Return the (x, y) coordinate for the center point of the cell that contains the specified text.  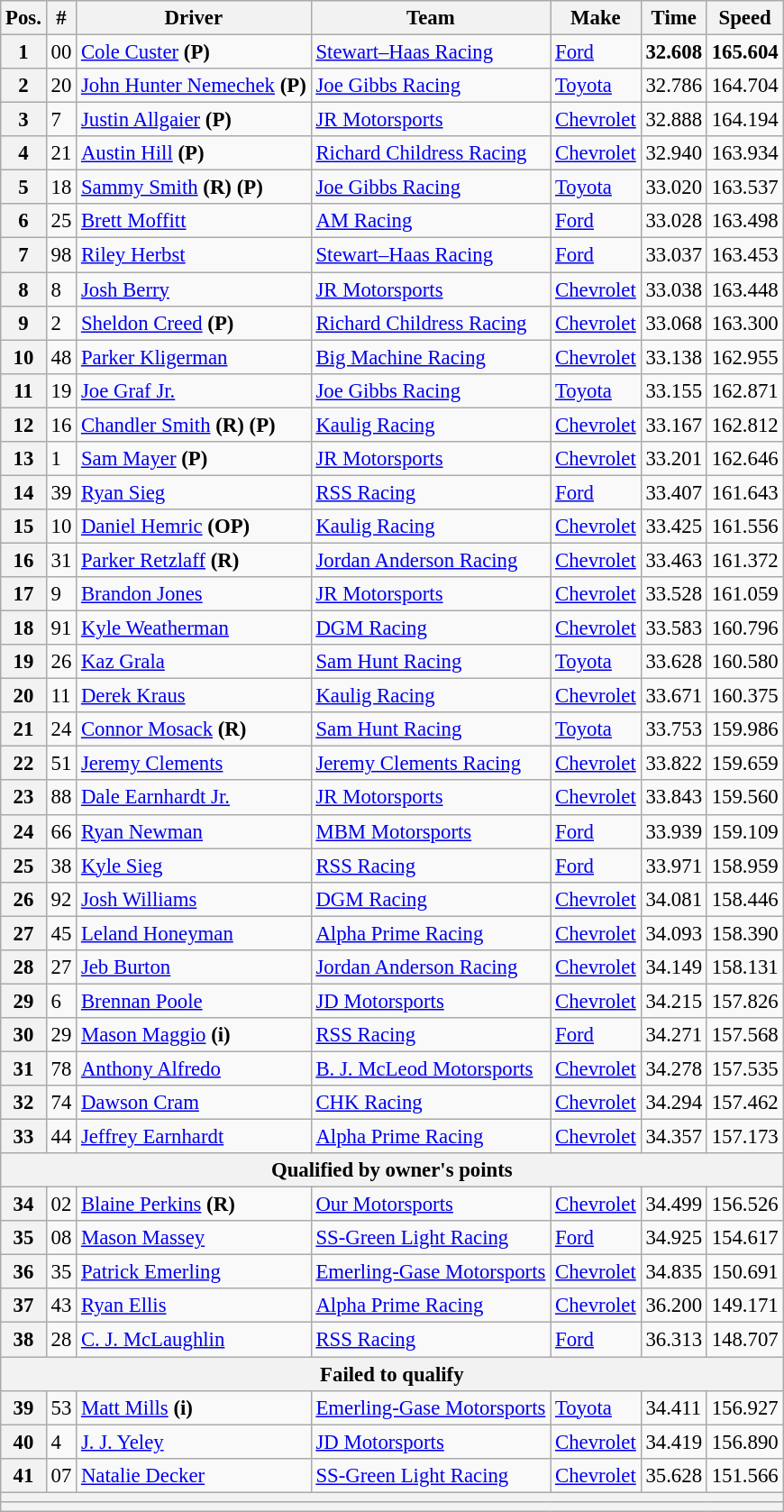
Natalie Decker (195, 1475)
36 (23, 1272)
Mason Maggio (i) (195, 1035)
15 (23, 527)
Austin Hill (P) (195, 153)
34.215 (674, 1001)
AM Racing (431, 221)
Big Machine Racing (431, 357)
33.138 (674, 357)
John Hunter Nemechek (P) (195, 86)
163.453 (744, 255)
34.925 (674, 1238)
92 (61, 899)
Patrick Emerling (195, 1272)
33.753 (674, 729)
34.294 (674, 1103)
Ryan Sieg (195, 492)
158.446 (744, 899)
161.643 (744, 492)
23 (23, 798)
154.617 (744, 1238)
Ryan Ellis (195, 1306)
22 (23, 764)
164.704 (744, 86)
33.201 (674, 459)
Parker Kligerman (195, 357)
Sammy Smith (R) (P) (195, 188)
32.940 (674, 153)
161.556 (744, 527)
36.313 (674, 1340)
163.537 (744, 188)
157.173 (744, 1137)
00 (61, 52)
Riley Herbst (195, 255)
44 (61, 1137)
156.927 (744, 1407)
34 (23, 1205)
48 (61, 357)
33.939 (674, 831)
30 (23, 1035)
157.535 (744, 1068)
66 (61, 831)
34.149 (674, 967)
150.691 (744, 1272)
12 (23, 425)
156.890 (744, 1442)
36.200 (674, 1306)
Sam Mayer (P) (195, 459)
74 (61, 1103)
45 (61, 933)
32.608 (674, 52)
Our Motorsports (431, 1205)
Jeffrey Earnhardt (195, 1137)
Justin Allgaier (P) (195, 120)
34.419 (674, 1442)
J. J. Yeley (195, 1442)
Parker Retzlaff (R) (195, 560)
163.448 (744, 289)
07 (61, 1475)
Chandler Smith (R) (P) (195, 425)
43 (61, 1306)
41 (23, 1475)
157.568 (744, 1035)
33.037 (674, 255)
5 (23, 188)
164.194 (744, 120)
40 (23, 1442)
Josh Berry (195, 289)
B. J. McLeod Motorsports (431, 1068)
34.835 (674, 1272)
Pos. (23, 18)
Speed (744, 18)
Make (596, 18)
08 (61, 1238)
14 (23, 492)
Dale Earnhardt Jr. (195, 798)
51 (61, 764)
34.271 (674, 1035)
33.407 (674, 492)
161.059 (744, 594)
# (61, 18)
13 (23, 459)
C. J. McLaughlin (195, 1340)
157.462 (744, 1103)
160.580 (744, 662)
78 (61, 1068)
34.278 (674, 1068)
Derek Kraus (195, 696)
33.971 (674, 866)
Brett Moffitt (195, 221)
Kyle Weatherman (195, 628)
33.843 (674, 798)
53 (61, 1407)
162.955 (744, 357)
02 (61, 1205)
17 (23, 594)
Connor Mosack (R) (195, 729)
Leland Honeyman (195, 933)
163.300 (744, 323)
33.167 (674, 425)
34.081 (674, 899)
162.812 (744, 425)
98 (61, 255)
149.171 (744, 1306)
148.707 (744, 1340)
163.498 (744, 221)
88 (61, 798)
159.986 (744, 729)
34.357 (674, 1137)
Kaz Grala (195, 662)
CHK Racing (431, 1103)
151.566 (744, 1475)
Jeremy Clements (195, 764)
Jeremy Clements Racing (431, 764)
Jeb Burton (195, 967)
Time (674, 18)
Qualified by owner's points (392, 1170)
Josh Williams (195, 899)
159.659 (744, 764)
162.871 (744, 390)
Brandon Jones (195, 594)
3 (23, 120)
160.796 (744, 628)
34.499 (674, 1205)
Mason Massey (195, 1238)
Anthony Alfredo (195, 1068)
33 (23, 1137)
34.093 (674, 933)
34.411 (674, 1407)
33.155 (674, 390)
158.959 (744, 866)
Dawson Cram (195, 1103)
Driver (195, 18)
Blaine Perkins (R) (195, 1205)
33.583 (674, 628)
33.028 (674, 221)
33.068 (674, 323)
33.038 (674, 289)
Ryan Newman (195, 831)
Sheldon Creed (P) (195, 323)
Kyle Sieg (195, 866)
91 (61, 628)
163.934 (744, 153)
33.020 (674, 188)
162.646 (744, 459)
Failed to qualify (392, 1374)
160.375 (744, 696)
33.463 (674, 560)
159.109 (744, 831)
MBM Motorsports (431, 831)
33.671 (674, 696)
161.372 (744, 560)
32.888 (674, 120)
33.628 (674, 662)
32 (23, 1103)
33.425 (674, 527)
Joe Graf Jr. (195, 390)
Daniel Hemric (OP) (195, 527)
Cole Custer (P) (195, 52)
Team (431, 18)
158.390 (744, 933)
33.528 (674, 594)
33.822 (674, 764)
35.628 (674, 1475)
37 (23, 1306)
32.786 (674, 86)
165.604 (744, 52)
158.131 (744, 967)
156.526 (744, 1205)
Matt Mills (i) (195, 1407)
157.826 (744, 1001)
Brennan Poole (195, 1001)
159.560 (744, 798)
